Capture the cell that displays the provided text and extract its (X, Y) central coordinate. 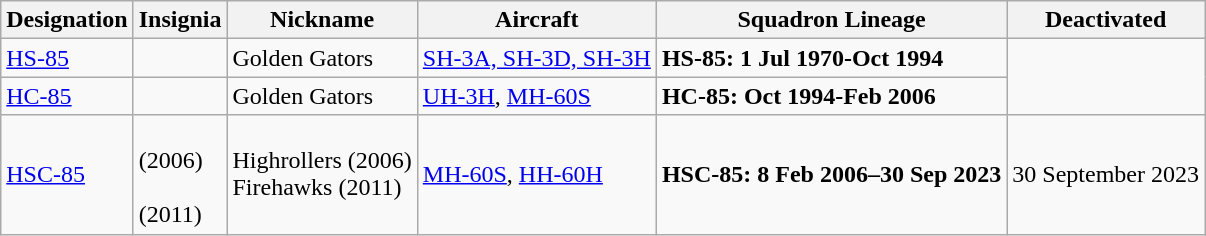
MH-60S, HH-60H (536, 174)
(2006)(2011) (180, 174)
30 September 2023 (1106, 174)
Squadron Lineage (831, 20)
Designation (67, 20)
UH-3H, MH-60S (536, 96)
Nickname (322, 20)
HC-85: Oct 1994-Feb 2006 (831, 96)
Aircraft (536, 20)
Insignia (180, 20)
HC-85 (67, 96)
HS-85: 1 Jul 1970-Oct 1994 (831, 58)
Highrollers (2006)Firehawks (2011) (322, 174)
HSC-85 (67, 174)
SH-3A, SH-3D, SH-3H (536, 58)
HS-85 (67, 58)
HSC-85: 8 Feb 2006–30 Sep 2023 (831, 174)
Deactivated (1106, 20)
